Determine the [X, Y] coordinate at the center of the cell enclosing the given text.  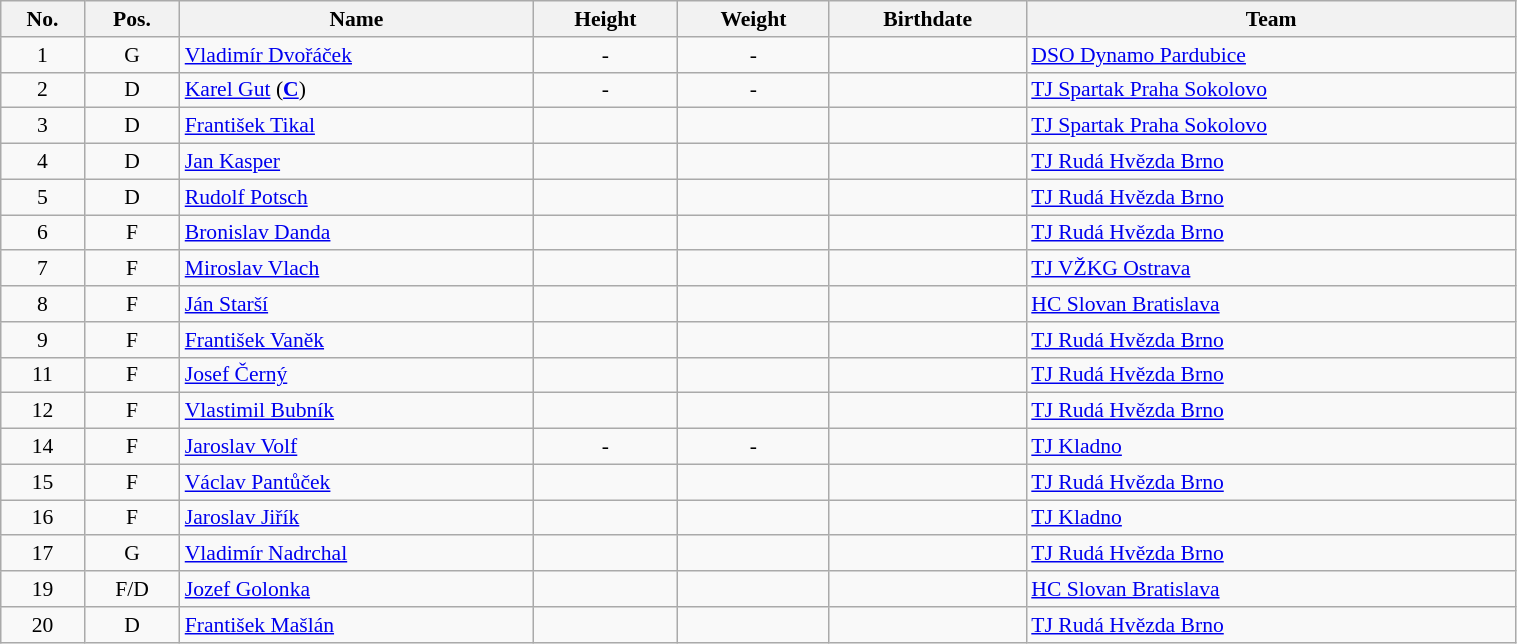
František Vaněk [356, 340]
Vladimír Nadrchal [356, 554]
František Tikal [356, 126]
Rudolf Potsch [356, 197]
Jan Kasper [356, 162]
No. [42, 19]
DSO Dynamo Pardubice [1271, 55]
4 [42, 162]
9 [42, 340]
Josef Černý [356, 375]
Bronislav Danda [356, 233]
Jozef Golonka [356, 589]
2 [42, 90]
Pos. [132, 19]
15 [42, 482]
Jaroslav Volf [356, 447]
Birthdate [928, 19]
F/D [132, 589]
Ján Starší [356, 304]
7 [42, 269]
8 [42, 304]
Vlastimil Bubník [356, 411]
17 [42, 554]
5 [42, 197]
Václav Pantůček [356, 482]
11 [42, 375]
Vladimír Dvořáček [356, 55]
1 [42, 55]
Height [605, 19]
12 [42, 411]
Name [356, 19]
Weight [754, 19]
16 [42, 518]
František Mašlán [356, 625]
Karel Gut (C) [356, 90]
20 [42, 625]
TJ VŽKG Ostrava [1271, 269]
Miroslav Vlach [356, 269]
3 [42, 126]
19 [42, 589]
14 [42, 447]
6 [42, 233]
Team [1271, 19]
Jaroslav Jiřík [356, 518]
